Capture the cell that displays the provided text and extract its (X, Y) central coordinate. 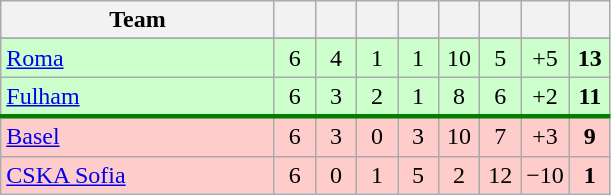
Fulham (138, 97)
11 (590, 97)
4 (336, 58)
+2 (546, 97)
−10 (546, 175)
13 (590, 58)
8 (460, 97)
Basel (138, 136)
Roma (138, 58)
CSKA Sofia (138, 175)
Team (138, 20)
+5 (546, 58)
9 (590, 136)
12 (500, 175)
+3 (546, 136)
7 (500, 136)
